For the text-containing cell, return its midpoint in (x, y) coordinate format. 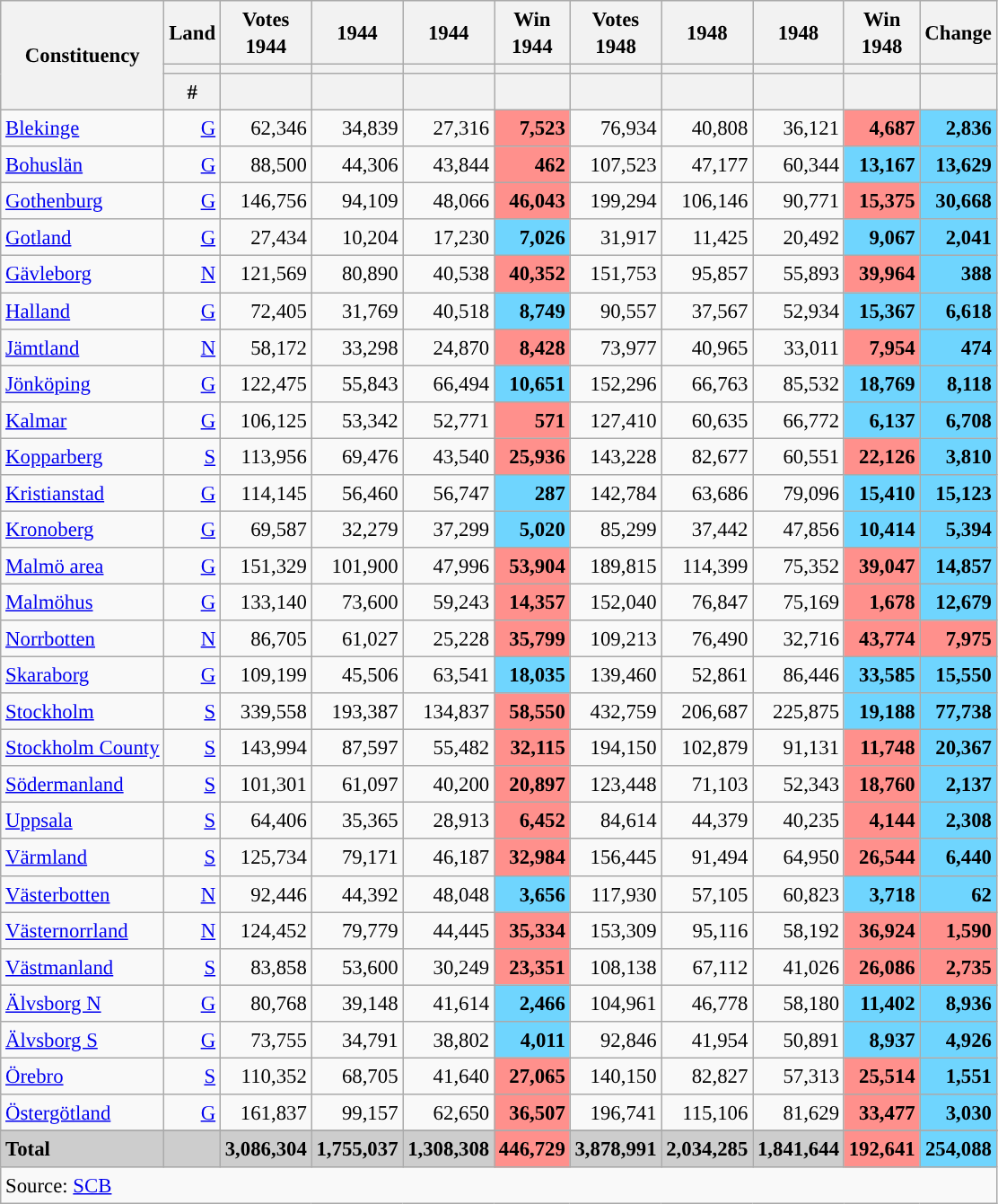
Malmö area (83, 566)
79,779 (357, 930)
6,137 (881, 420)
82,677 (707, 456)
66,494 (449, 384)
8,936 (959, 1004)
69,476 (357, 456)
52,771 (449, 420)
39,964 (881, 275)
76,934 (616, 129)
4,687 (881, 129)
151,329 (266, 566)
58,192 (799, 930)
61,097 (357, 785)
52,861 (707, 675)
Change (959, 32)
33,585 (881, 675)
59,243 (449, 602)
Östergötland (83, 1113)
25,514 (881, 1076)
7,975 (959, 639)
40,235 (799, 821)
11,425 (707, 237)
146,756 (266, 201)
99,157 (357, 1113)
95,857 (707, 275)
106,146 (707, 201)
33,298 (357, 347)
6,708 (959, 420)
2,137 (959, 785)
12,679 (959, 602)
80,890 (357, 275)
4,926 (959, 1040)
15,367 (881, 311)
124,452 (266, 930)
Stockholm County (83, 749)
55,482 (449, 749)
Kronoberg (83, 530)
1,590 (959, 930)
62,650 (449, 1113)
28,913 (449, 821)
193,387 (357, 711)
11,748 (881, 749)
73,600 (357, 602)
Kalmar (83, 420)
106,125 (266, 420)
44,445 (449, 930)
68,705 (357, 1076)
3,810 (959, 456)
125,734 (266, 858)
37,299 (449, 530)
Gotland (83, 237)
63,541 (449, 675)
40,518 (449, 311)
46,778 (707, 1004)
60,551 (799, 456)
57,105 (707, 894)
Jämtland (83, 347)
152,296 (616, 384)
43,844 (449, 165)
Win 1944 (533, 32)
92,846 (616, 1040)
140,150 (616, 1076)
5,394 (959, 530)
87,597 (357, 749)
114,145 (266, 494)
83,858 (266, 966)
36,924 (881, 930)
1,755,037 (357, 1149)
71,103 (707, 785)
32,115 (533, 749)
47,856 (799, 530)
76,490 (707, 639)
Södermanland (83, 785)
Votes 1944 (266, 32)
56,460 (357, 494)
48,048 (449, 894)
2,836 (959, 129)
82,827 (707, 1076)
47,177 (707, 165)
33,477 (881, 1113)
143,228 (616, 456)
84,614 (616, 821)
57,313 (799, 1076)
55,843 (357, 384)
6,440 (959, 858)
45,506 (357, 675)
81,629 (799, 1113)
339,558 (266, 711)
23,351 (533, 966)
101,900 (357, 566)
91,494 (707, 858)
143,994 (266, 749)
139,460 (616, 675)
58,550 (533, 711)
11,402 (881, 1004)
33,011 (799, 347)
Gävleborg (83, 275)
Win 1948 (881, 32)
6,452 (533, 821)
18,769 (881, 384)
Constituency (83, 56)
64,406 (266, 821)
80,768 (266, 1004)
40,352 (533, 275)
Älvsborg N (83, 1004)
2,308 (959, 821)
5,020 (533, 530)
73,977 (616, 347)
32,984 (533, 858)
44,379 (707, 821)
102,879 (707, 749)
34,791 (357, 1040)
7,026 (533, 237)
46,187 (449, 858)
113,956 (266, 456)
56,747 (449, 494)
101,301 (266, 785)
86,446 (799, 675)
3,878,991 (616, 1149)
52,343 (799, 785)
9,067 (881, 237)
15,550 (959, 675)
1,551 (959, 1076)
287 (533, 494)
Örebro (83, 1076)
Älvsborg S (83, 1040)
2,041 (959, 237)
Bohuslän (83, 165)
3,656 (533, 894)
22,126 (881, 456)
46,043 (533, 201)
79,096 (799, 494)
25,228 (449, 639)
38,802 (449, 1040)
115,106 (707, 1113)
60,635 (707, 420)
121,569 (266, 275)
55,893 (799, 275)
27,065 (533, 1076)
73,755 (266, 1040)
36,507 (533, 1113)
15,375 (881, 201)
Halland (83, 311)
94,109 (357, 201)
446,729 (533, 1149)
27,434 (266, 237)
Total (83, 1149)
35,334 (533, 930)
10,414 (881, 530)
133,140 (266, 602)
571 (533, 420)
10,204 (357, 237)
108,138 (616, 966)
58,180 (799, 1004)
1,308,308 (449, 1149)
432,759 (616, 711)
86,705 (266, 639)
40,808 (707, 129)
192,641 (881, 1149)
206,687 (707, 711)
Norrbotten (83, 639)
34,839 (357, 129)
7,523 (533, 129)
Malmöhus (83, 602)
117,930 (616, 894)
41,640 (449, 1076)
122,475 (266, 384)
20,897 (533, 785)
152,040 (616, 602)
142,784 (616, 494)
13,167 (881, 165)
14,857 (959, 566)
60,344 (799, 165)
53,342 (357, 420)
15,123 (959, 494)
Votes 1948 (616, 32)
Västmanland (83, 966)
69,587 (266, 530)
79,171 (357, 858)
Västernorrland (83, 930)
27,316 (449, 129)
14,357 (533, 602)
8,428 (533, 347)
32,716 (799, 639)
62,346 (266, 129)
39,148 (357, 1004)
90,771 (799, 201)
Kopparberg (83, 456)
75,169 (799, 602)
40,965 (707, 347)
95,116 (707, 930)
26,086 (881, 966)
3,030 (959, 1113)
64,950 (799, 858)
43,540 (449, 456)
Jönköping (83, 384)
2,735 (959, 966)
Värmland (83, 858)
151,753 (616, 275)
2,034,285 (707, 1149)
36,121 (799, 129)
Kristianstad (83, 494)
44,306 (357, 165)
134,837 (449, 711)
10,651 (533, 384)
Skaraborg (83, 675)
109,213 (616, 639)
104,961 (616, 1004)
7,954 (881, 347)
25,936 (533, 456)
8,118 (959, 384)
31,769 (357, 311)
189,815 (616, 566)
90,557 (616, 311)
6,618 (959, 311)
194,150 (616, 749)
92,446 (266, 894)
37,442 (707, 530)
72,405 (266, 311)
196,741 (616, 1113)
43,774 (881, 639)
24,870 (449, 347)
107,523 (616, 165)
8,937 (881, 1040)
60,823 (799, 894)
199,294 (616, 201)
161,837 (266, 1113)
# (192, 92)
156,445 (616, 858)
Blekinge (83, 129)
4,144 (881, 821)
85,299 (616, 530)
15,410 (881, 494)
18,760 (881, 785)
462 (533, 165)
30,249 (449, 966)
254,088 (959, 1149)
48,066 (449, 201)
41,954 (707, 1040)
Västerbotten (83, 894)
76,847 (707, 602)
388 (959, 275)
40,200 (449, 785)
1,678 (881, 602)
32,279 (357, 530)
91,131 (799, 749)
61,027 (357, 639)
41,026 (799, 966)
Source: SCB (499, 1185)
1,841,644 (799, 1149)
52,934 (799, 311)
110,352 (266, 1076)
47,996 (449, 566)
30,668 (959, 201)
44,392 (357, 894)
8,749 (533, 311)
4,011 (533, 1040)
85,532 (799, 384)
19,188 (881, 711)
153,309 (616, 930)
35,799 (533, 639)
Stockholm (83, 711)
3,086,304 (266, 1149)
41,614 (449, 1004)
77,738 (959, 711)
Gothenburg (83, 201)
39,047 (881, 566)
58,172 (266, 347)
50,891 (799, 1040)
3,718 (881, 894)
114,399 (707, 566)
37,567 (707, 311)
66,763 (707, 384)
66,772 (799, 420)
17,230 (449, 237)
35,365 (357, 821)
Uppsala (83, 821)
20,367 (959, 749)
225,875 (799, 711)
31,917 (616, 237)
123,448 (616, 785)
474 (959, 347)
109,199 (266, 675)
20,492 (799, 237)
Land (192, 32)
53,904 (533, 566)
88,500 (266, 165)
75,352 (799, 566)
18,035 (533, 675)
53,600 (357, 966)
13,629 (959, 165)
127,410 (616, 420)
2,466 (533, 1004)
63,686 (707, 494)
40,538 (449, 275)
26,544 (881, 858)
62 (959, 894)
67,112 (707, 966)
